Search for the cell housing the specified text and yield its (x, y) center coordinate. 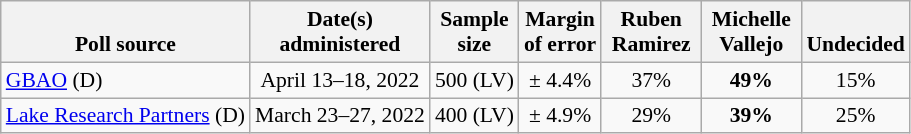
± 4.4% (560, 80)
Samplesize (474, 32)
49% (751, 80)
500 (LV) (474, 80)
15% (855, 80)
400 (LV) (474, 116)
37% (651, 80)
Marginof error (560, 32)
Undecided (855, 32)
March 23–27, 2022 (340, 116)
April 13–18, 2022 (340, 80)
25% (855, 116)
Lake Research Partners (D) (126, 116)
29% (651, 116)
Date(s)administered (340, 32)
± 4.9% (560, 116)
39% (751, 116)
RubenRamirez (651, 32)
Poll source (126, 32)
GBAO (D) (126, 80)
MichelleVallejo (751, 32)
